For the text-containing cell, return its midpoint in (X, Y) coordinate format. 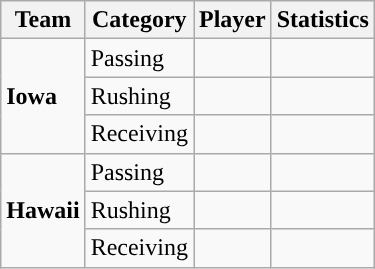
Hawaii (43, 210)
Statistics (322, 20)
Team (43, 20)
Category (139, 20)
Player (233, 20)
Iowa (43, 96)
